From the cell containing the given text, extract its center point as [X, Y] coordinate. 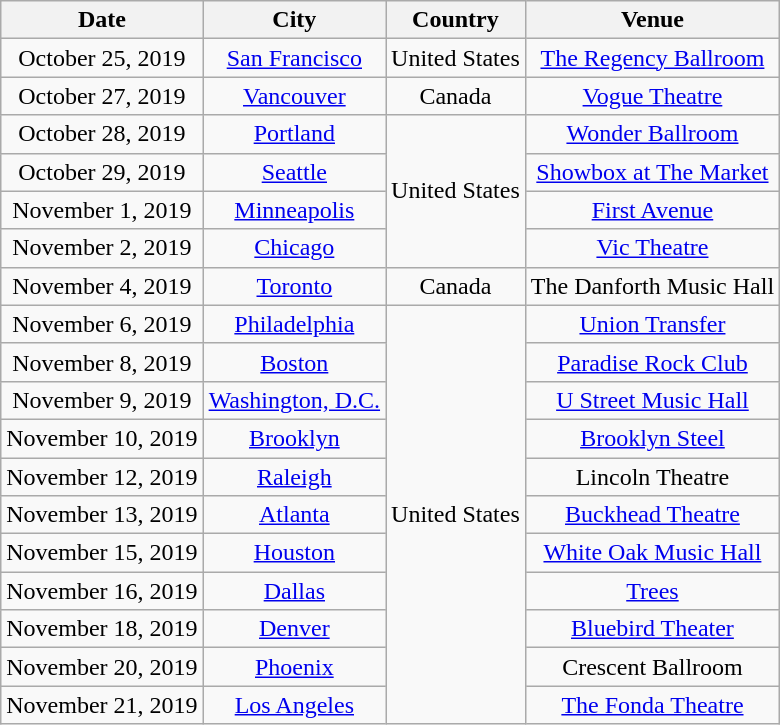
November 6, 2019 [102, 324]
Vogue Theatre [652, 96]
Vancouver [294, 96]
Bluebird Theater [652, 629]
Portland [294, 134]
November 12, 2019 [102, 477]
U Street Music Hall [652, 400]
Los Angeles [294, 705]
Showbox at The Market [652, 172]
November 13, 2019 [102, 515]
Trees [652, 591]
November 21, 2019 [102, 705]
Date [102, 20]
Toronto [294, 286]
October 28, 2019 [102, 134]
Paradise Rock Club [652, 362]
November 4, 2019 [102, 286]
Boston [294, 362]
The Regency Ballroom [652, 58]
November 2, 2019 [102, 248]
Country [456, 20]
Minneapolis [294, 210]
Wonder Ballroom [652, 134]
Atlanta [294, 515]
Brooklyn Steel [652, 438]
October 27, 2019 [102, 96]
Philadelphia [294, 324]
November 18, 2019 [102, 629]
Seattle [294, 172]
White Oak Music Hall [652, 553]
November 15, 2019 [102, 553]
Union Transfer [652, 324]
Vic Theatre [652, 248]
The Fonda Theatre [652, 705]
October 25, 2019 [102, 58]
Brooklyn [294, 438]
Chicago [294, 248]
Dallas [294, 591]
Washington, D.C. [294, 400]
November 1, 2019 [102, 210]
November 8, 2019 [102, 362]
October 29, 2019 [102, 172]
Buckhead Theatre [652, 515]
The Danforth Music Hall [652, 286]
First Avenue [652, 210]
Phoenix [294, 667]
Raleigh [294, 477]
Lincoln Theatre [652, 477]
November 9, 2019 [102, 400]
City [294, 20]
Houston [294, 553]
November 20, 2019 [102, 667]
November 10, 2019 [102, 438]
Crescent Ballroom [652, 667]
Denver [294, 629]
Venue [652, 20]
San Francisco [294, 58]
November 16, 2019 [102, 591]
